Detect which cell encompasses the target text, then output its (x, y) center coordinate. 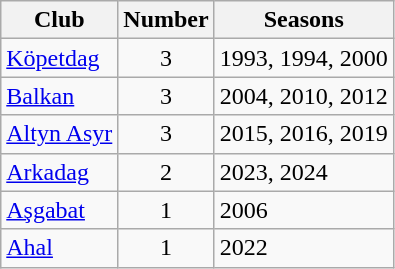
Ahal (60, 248)
1993, 1994, 2000 (304, 58)
2 (166, 172)
Altyn Asyr (60, 134)
Arkadag (60, 172)
Balkan (60, 96)
2023, 2024 (304, 172)
2006 (304, 210)
2015, 2016, 2019 (304, 134)
Köpetdag (60, 58)
Aşgabat (60, 210)
Seasons (304, 20)
2022 (304, 248)
Club (60, 20)
Number (166, 20)
2004, 2010, 2012 (304, 96)
